Provide the (x, y) coordinate of the cell's center where the given text is located.  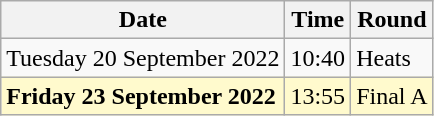
Friday 23 September 2022 (143, 96)
10:40 (318, 58)
Round (392, 20)
Heats (392, 58)
Final A (392, 96)
Tuesday 20 September 2022 (143, 58)
13:55 (318, 96)
Time (318, 20)
Date (143, 20)
